Identify which cell holds the provided text, then report its (X, Y) central coordinate. 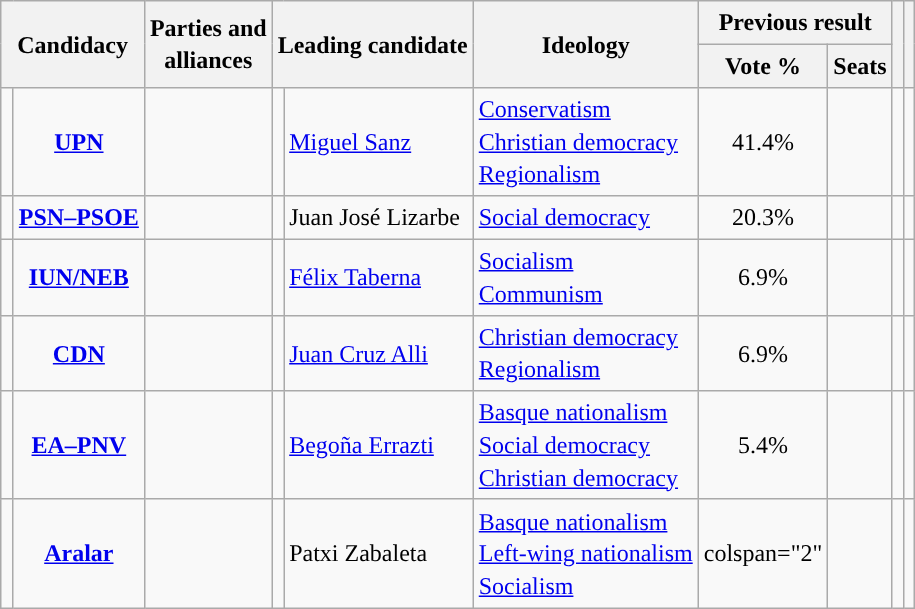
Aralar (78, 553)
Leading candidate (372, 44)
Miguel Sanz (379, 142)
Ideology (586, 44)
Seats (860, 66)
EA–PNV (78, 445)
Begoña Errazti (379, 445)
Candidacy (73, 44)
Juan José Lizarbe (379, 218)
Juan Cruz Alli (379, 353)
ConservatismChristian democracyRegionalism (586, 142)
Basque nationalismSocial democracyChristian democracy (586, 445)
Basque nationalismLeft-wing nationalismSocialism (586, 553)
Parties andalliances (208, 44)
colspan="2" (763, 553)
20.3% (763, 218)
Vote % (763, 66)
Social democracy (586, 218)
5.4% (763, 445)
Patxi Zabaleta (379, 553)
UPN (78, 142)
Previous result (795, 22)
SocialismCommunism (586, 277)
PSN–PSOE (78, 218)
Félix Taberna (379, 277)
CDN (78, 353)
IUN/NEB (78, 277)
41.4% (763, 142)
Christian democracyRegionalism (586, 353)
